Find where the given text appears and provide that cell's center as [X, Y] coordinate. 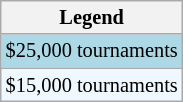
$15,000 tournaments [92, 85]
$25,000 tournaments [92, 51]
Legend [92, 17]
